Pinpoint the cell where the given text exists, returning its [x, y] midpoint coordinate. 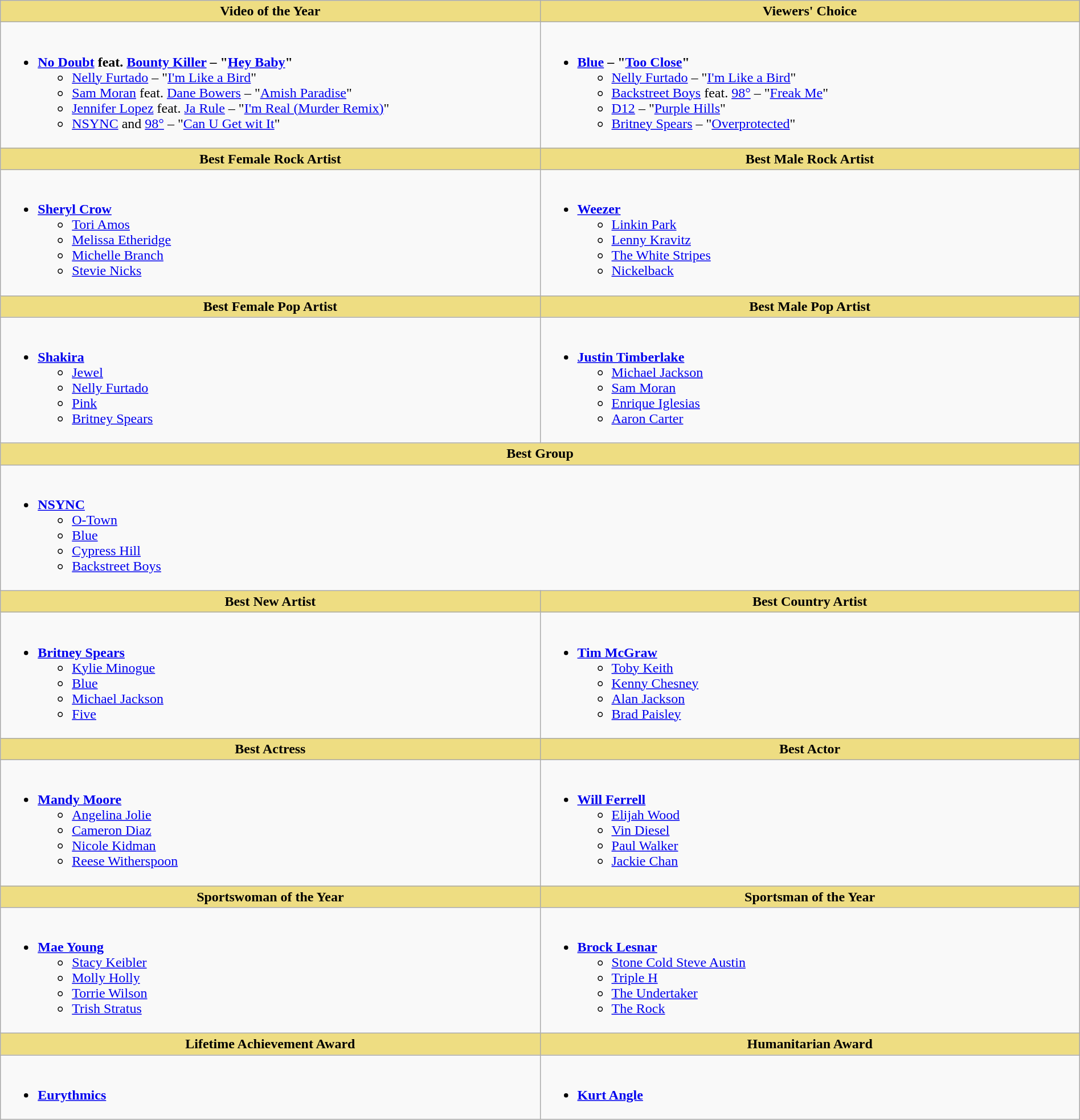
Best Female Pop Artist [270, 306]
Justin TimberlakeMichael JacksonSam MoranEnrique IglesiasAaron Carter [810, 380]
Britney SpearsKylie MinogueBlueMichael JacksonFive [270, 675]
Best Female Rock Artist [270, 159]
Sheryl CrowTori AmosMelissa EtheridgeMichelle BranchStevie Nicks [270, 232]
Will FerrellElijah WoodVin DieselPaul WalkerJackie Chan [810, 822]
Viewers' Choice [810, 11]
Mae YoungStacy KeiblerMolly HollyTorrie WilsonTrish Stratus [270, 970]
Sportsman of the Year [810, 897]
Best New Artist [270, 601]
Brock LesnarStone Cold Steve AustinTriple HThe UndertakerThe Rock [810, 970]
Video of the Year [270, 11]
Best Male Rock Artist [810, 159]
NSYNCO-TownBlueCypress HillBackstreet Boys [540, 527]
Kurt Angle [810, 1088]
Best Actress [270, 749]
WeezerLinkin ParkLenny KravitzThe White StripesNickelback [810, 232]
Best Male Pop Artist [810, 306]
ShakiraJewelNelly FurtadoPinkBritney Spears [270, 380]
Mandy MooreAngelina JolieCameron DiazNicole KidmanReese Witherspoon [270, 822]
Tim McGrawToby KeithKenny ChesneyAlan JacksonBrad Paisley [810, 675]
Best Actor [810, 749]
Eurythmics [270, 1088]
Blue – "Too Close"Nelly Furtado – "I'm Like a Bird"Backstreet Boys feat. 98° – "Freak Me"D12 – "Purple Hills"Britney Spears – "Overprotected" [810, 85]
Sportswoman of the Year [270, 897]
Best Country Artist [810, 601]
Humanitarian Award [810, 1044]
Lifetime Achievement Award [270, 1044]
Best Group [540, 454]
